Scan for the cell matching the given text and deliver its [x, y] coordinate at center. 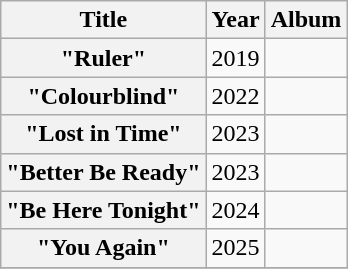
Year [236, 20]
2019 [236, 58]
"Lost in Time" [104, 134]
"Be Here Tonight" [104, 210]
Album [306, 20]
2022 [236, 96]
"Better Be Ready" [104, 172]
2024 [236, 210]
2025 [236, 248]
Title [104, 20]
"You Again" [104, 248]
"Colourblind" [104, 96]
"Ruler" [104, 58]
